Find where the given text appears and provide that cell's center as (X, Y) coordinate. 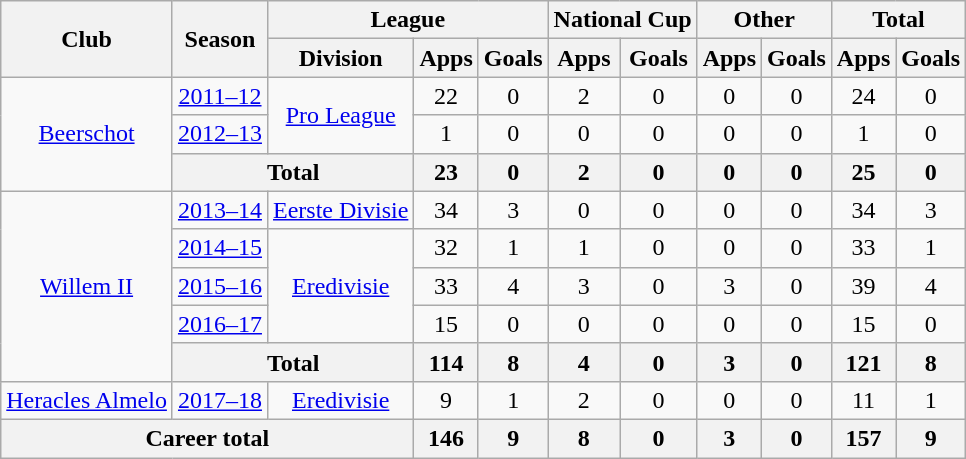
Willem II (87, 286)
2012–13 (220, 134)
2017–18 (220, 400)
National Cup (622, 20)
Club (87, 39)
2016–17 (220, 324)
2014–15 (220, 248)
Division (340, 58)
League (408, 20)
Career total (208, 438)
Season (220, 39)
2013–14 (220, 210)
24 (863, 96)
114 (446, 362)
Beerschot (87, 134)
157 (863, 438)
Other (764, 20)
2015–16 (220, 286)
11 (863, 400)
146 (446, 438)
23 (446, 172)
Eerste Divisie (340, 210)
Heracles Almelo (87, 400)
39 (863, 286)
121 (863, 362)
22 (446, 96)
25 (863, 172)
32 (446, 248)
2011–12 (220, 96)
Pro League (340, 115)
